Capture the cell that displays the provided text and extract its [x, y] central coordinate. 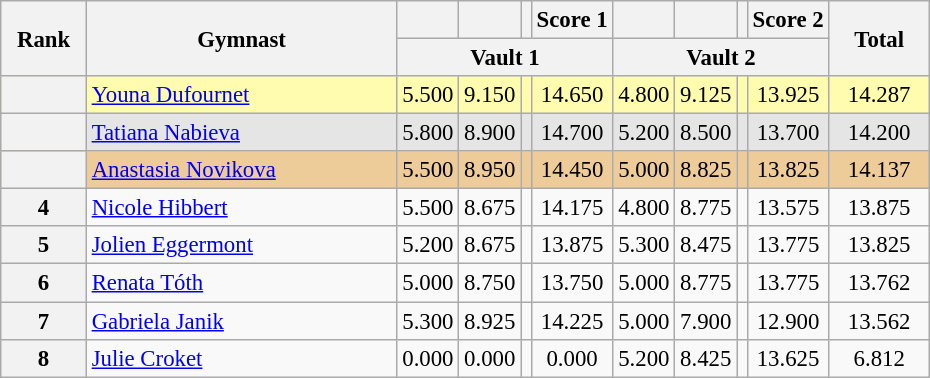
4 [44, 208]
5 [44, 245]
14.225 [572, 321]
Youna Dufournet [242, 95]
Gabriela Janik [242, 321]
Nicole Hibbert [242, 208]
8.950 [490, 170]
14.287 [880, 95]
13.700 [788, 133]
14.650 [572, 95]
Score 2 [788, 20]
13.575 [788, 208]
8.475 [706, 245]
6 [44, 283]
13.562 [880, 321]
14.700 [572, 133]
14.137 [880, 170]
12.900 [788, 321]
5.800 [428, 133]
13.762 [880, 283]
6.812 [880, 358]
Score 1 [572, 20]
8.425 [706, 358]
8 [44, 358]
8.500 [706, 133]
7.900 [706, 321]
Tatiana Nabieva [242, 133]
13.925 [788, 95]
14.200 [880, 133]
Julie Croket [242, 358]
Vault 1 [505, 58]
8.750 [490, 283]
9.125 [706, 95]
13.750 [572, 283]
14.175 [572, 208]
8.925 [490, 321]
9.150 [490, 95]
Total [880, 38]
13.625 [788, 358]
Jolien Eggermont [242, 245]
Renata Tóth [242, 283]
Vault 2 [721, 58]
14.450 [572, 170]
Anastasia Novikova [242, 170]
Gymnast [242, 38]
8.900 [490, 133]
Rank [44, 38]
7 [44, 321]
8.825 [706, 170]
